Extract the (x, y) coordinate from the center of the cell holding the provided text.  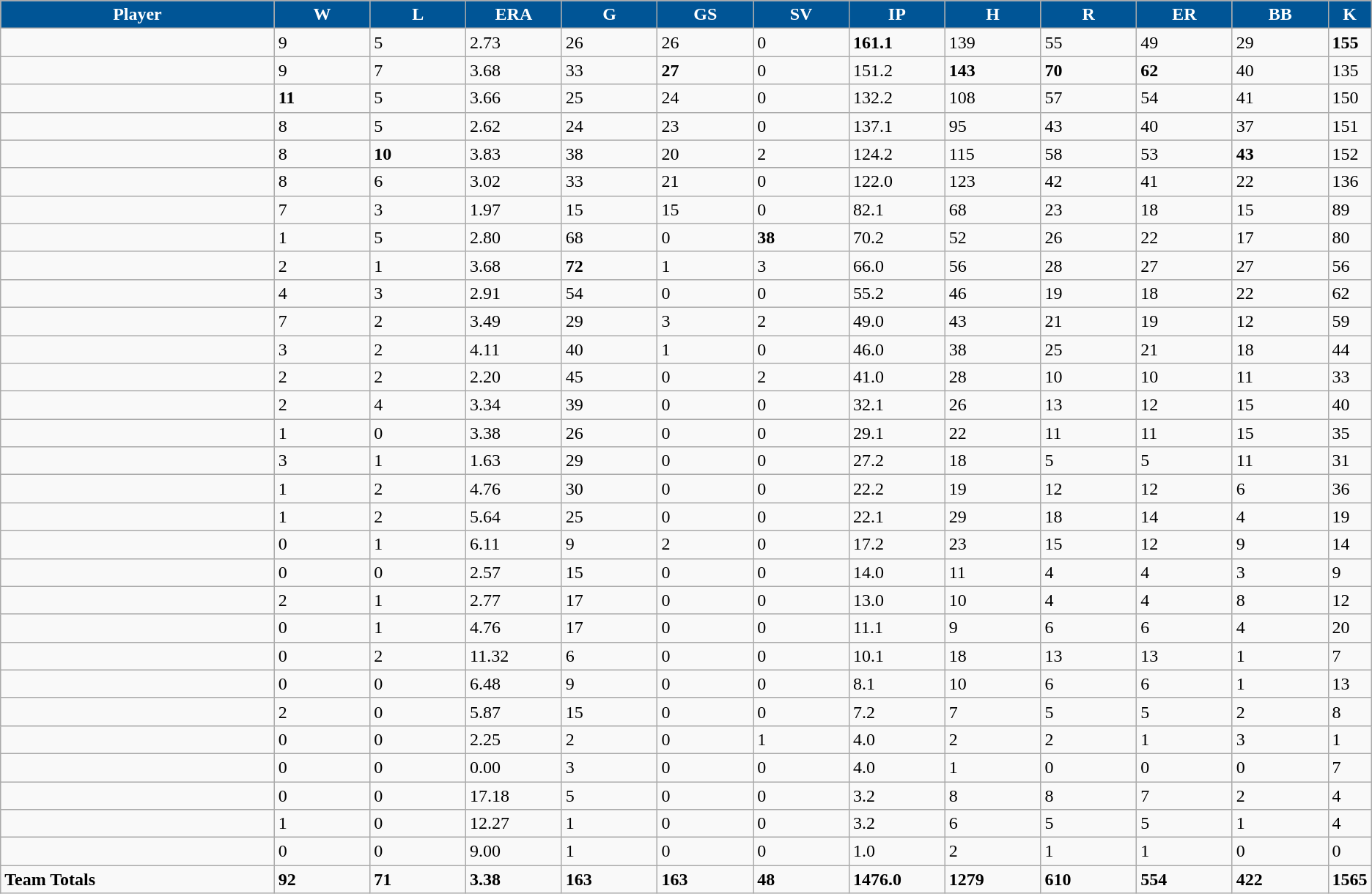
IP (897, 15)
48 (802, 879)
Team Totals (138, 879)
95 (992, 126)
GS (705, 15)
52 (992, 237)
137.1 (897, 126)
132.2 (897, 98)
11.1 (897, 628)
L (418, 15)
422 (1280, 879)
2.73 (514, 43)
89 (1350, 210)
5.87 (514, 712)
11.32 (514, 656)
46 (992, 293)
1565 (1350, 879)
66.0 (897, 265)
2.80 (514, 237)
55 (1089, 43)
5.64 (514, 517)
2.57 (514, 572)
554 (1184, 879)
22.1 (897, 517)
31 (1350, 461)
161.1 (897, 43)
6.11 (514, 544)
135 (1350, 70)
46.0 (897, 350)
45 (610, 377)
17.18 (514, 795)
R (1089, 15)
53 (1184, 154)
2.20 (514, 377)
150 (1350, 98)
BB (1280, 15)
41.0 (897, 377)
155 (1350, 43)
ERA (514, 15)
G (610, 15)
1.63 (514, 461)
8.1 (897, 684)
2.77 (514, 600)
35 (1350, 433)
1476.0 (897, 879)
92 (322, 879)
2.62 (514, 126)
39 (610, 405)
49 (1184, 43)
610 (1089, 879)
1.0 (897, 851)
57 (1089, 98)
59 (1350, 321)
143 (992, 70)
1279 (992, 879)
44 (1350, 350)
22.2 (897, 489)
14.0 (897, 572)
36 (1350, 489)
115 (992, 154)
72 (610, 265)
123 (992, 182)
71 (418, 879)
42 (1089, 182)
82.1 (897, 210)
3.83 (514, 154)
12.27 (514, 824)
108 (992, 98)
13.0 (897, 600)
W (322, 15)
122.0 (897, 182)
ER (1184, 15)
3.34 (514, 405)
32.1 (897, 405)
49.0 (897, 321)
58 (1089, 154)
80 (1350, 237)
Player (138, 15)
151.2 (897, 70)
K (1350, 15)
151 (1350, 126)
55.2 (897, 293)
3.49 (514, 321)
10.1 (897, 656)
1.97 (514, 210)
37 (1280, 126)
152 (1350, 154)
30 (610, 489)
136 (1350, 182)
70.2 (897, 237)
7.2 (897, 712)
0.00 (514, 767)
70 (1089, 70)
17.2 (897, 544)
SV (802, 15)
27.2 (897, 461)
H (992, 15)
3.66 (514, 98)
6.48 (514, 684)
4.11 (514, 350)
2.25 (514, 739)
2.91 (514, 293)
29.1 (897, 433)
124.2 (897, 154)
9.00 (514, 851)
139 (992, 43)
3.02 (514, 182)
